Determine the [x, y] coordinate at the center of the cell enclosing the given text.  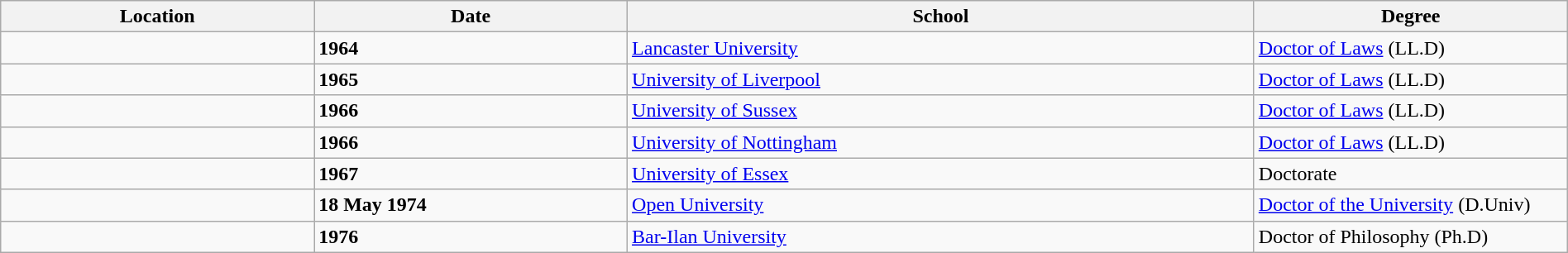
Open University [941, 205]
Lancaster University [941, 48]
University of Nottingham [941, 142]
Degree [1411, 17]
18 May 1974 [471, 205]
1965 [471, 79]
Doctorate [1411, 174]
1967 [471, 174]
Location [157, 17]
University of Essex [941, 174]
School [941, 17]
1976 [471, 236]
Doctor of the University (D.Univ) [1411, 205]
University of Sussex [941, 111]
Bar-Ilan University [941, 236]
Date [471, 17]
1964 [471, 48]
Doctor of Philosophy (Ph.D) [1411, 236]
University of Liverpool [941, 79]
